Return (X, Y) of the center of cell containing provided text 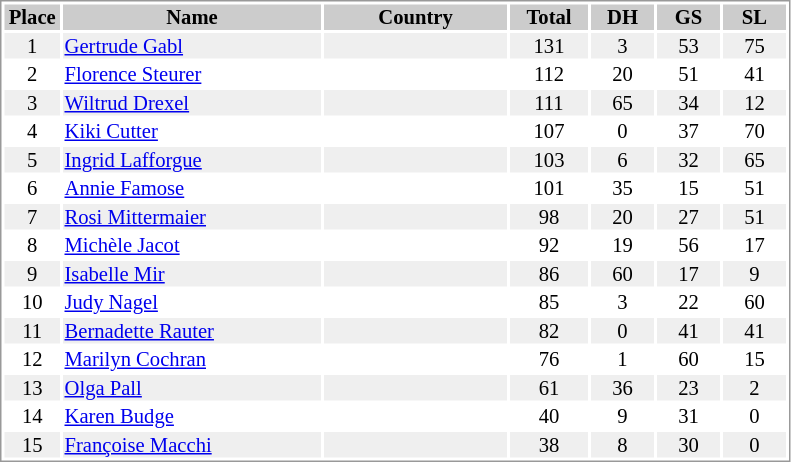
Country (416, 17)
53 (688, 46)
111 (549, 103)
5 (32, 160)
38 (549, 445)
98 (549, 217)
DH (622, 17)
30 (688, 445)
31 (688, 417)
85 (549, 303)
Kiki Cutter (192, 131)
Florence Steurer (192, 75)
Marilyn Cochran (192, 359)
22 (688, 303)
Bernadette Rauter (192, 331)
112 (549, 75)
27 (688, 217)
Gertrude Gabl (192, 46)
75 (754, 46)
76 (549, 359)
40 (549, 417)
13 (32, 388)
19 (622, 245)
10 (32, 303)
35 (622, 189)
SL (754, 17)
Isabelle Mir (192, 274)
34 (688, 103)
131 (549, 46)
82 (549, 331)
70 (754, 131)
Michèle Jacot (192, 245)
Judy Nagel (192, 303)
23 (688, 388)
Place (32, 17)
Annie Famose (192, 189)
Françoise Macchi (192, 445)
Karen Budge (192, 417)
61 (549, 388)
Wiltrud Drexel (192, 103)
GS (688, 17)
107 (549, 131)
Rosi Mittermaier (192, 217)
86 (549, 274)
32 (688, 160)
4 (32, 131)
11 (32, 331)
56 (688, 245)
101 (549, 189)
Olga Pall (192, 388)
36 (622, 388)
37 (688, 131)
7 (32, 217)
92 (549, 245)
Total (549, 17)
14 (32, 417)
103 (549, 160)
Name (192, 17)
Ingrid Lafforgue (192, 160)
